Identify which cell holds the provided text, then report its (X, Y) central coordinate. 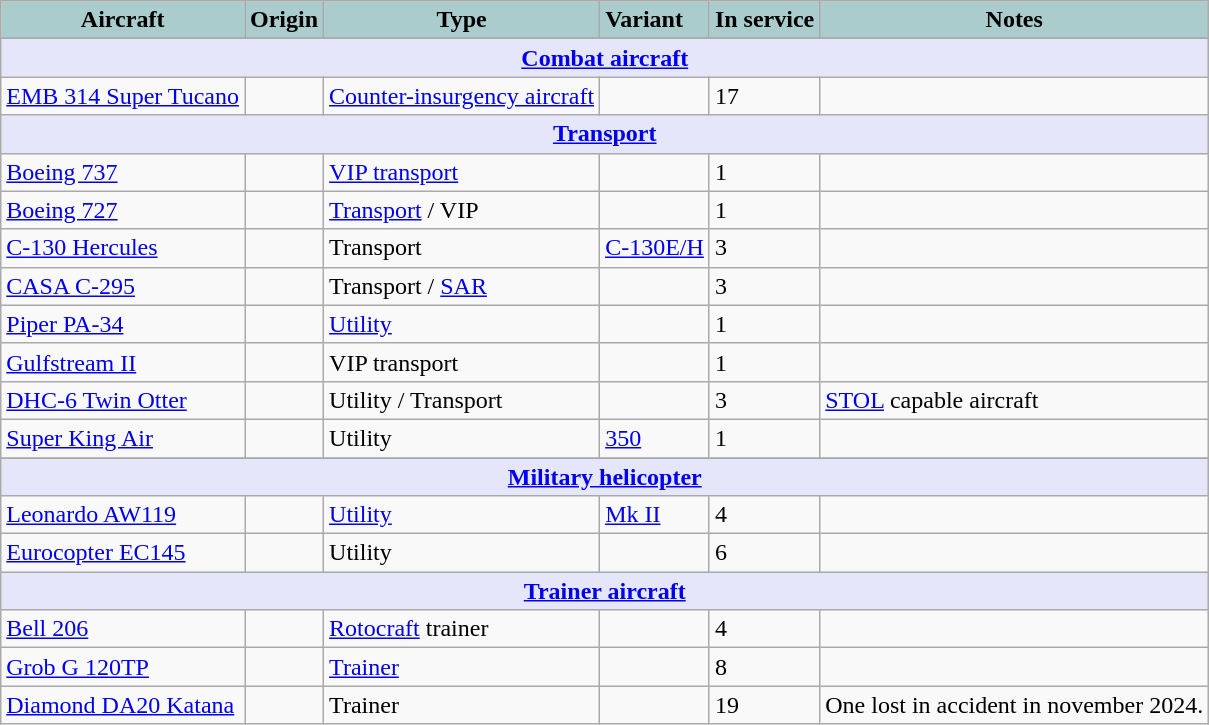
Notes (1014, 20)
Mk II (655, 515)
Trainer aircraft (605, 591)
In service (764, 20)
Combat aircraft (605, 58)
17 (764, 96)
CASA C-295 (123, 286)
DHC-6 Twin Otter (123, 400)
Diamond DA20 Katana (123, 705)
Military helicopter (605, 477)
Bell 206 (123, 629)
Utility / Transport (462, 400)
Grob G 120TP (123, 667)
Leonardo AW119 (123, 515)
One lost in accident in november 2024. (1014, 705)
350 (655, 438)
6 (764, 553)
Boeing 727 (123, 210)
Rotocraft trainer (462, 629)
Variant (655, 20)
Transport / SAR (462, 286)
Boeing 737 (123, 172)
Eurocopter EC145 (123, 553)
Transport / VIP (462, 210)
Piper PA-34 (123, 324)
STOL capable aircraft (1014, 400)
C-130 Hercules (123, 248)
Counter-insurgency aircraft (462, 96)
C-130E/H (655, 248)
Aircraft (123, 20)
EMB 314 Super Tucano (123, 96)
Type (462, 20)
8 (764, 667)
Gulfstream II (123, 362)
19 (764, 705)
Origin (284, 20)
Super King Air (123, 438)
